From the cell containing the given text, extract its center point as [X, Y] coordinate. 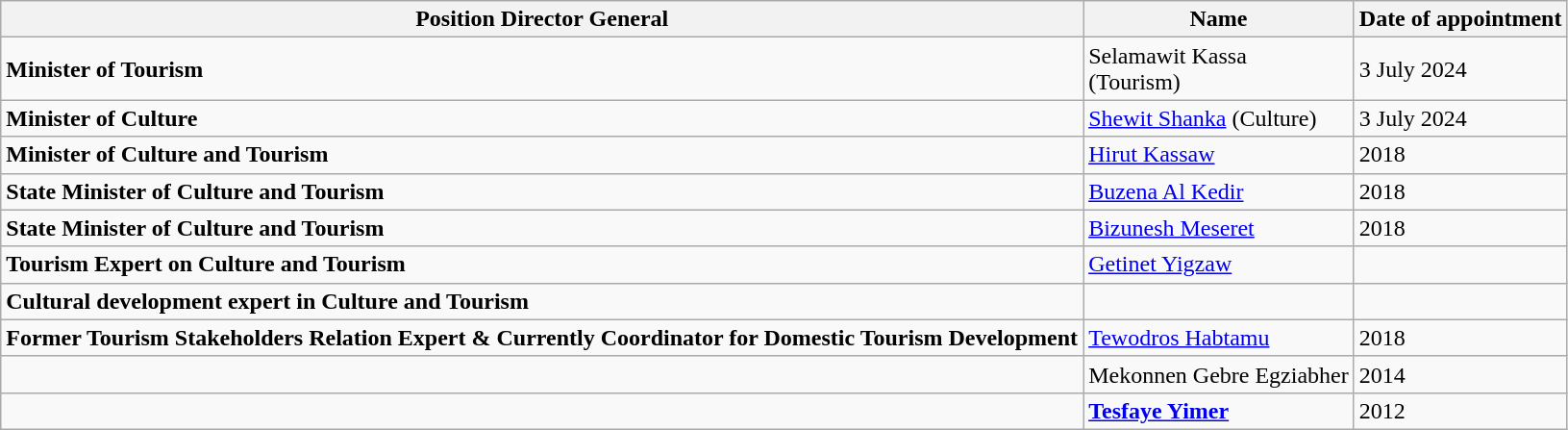
Getinet Yigzaw [1219, 265]
Cultural development expert in Culture and Tourism [542, 301]
Shewit Shanka (Culture) [1219, 118]
Hirut Kassaw [1219, 155]
Bizunesh Meseret [1219, 228]
Former Tourism Stakeholders Relation Expert & Currently Coordinator for Domestic Tourism Development [542, 338]
Name [1219, 19]
Tewodros Habtamu [1219, 338]
Position Director General [542, 19]
Minister of Culture [542, 118]
Selamawit Kassa(Tourism) [1219, 69]
Buzena Al Kedir [1219, 191]
2012 [1460, 411]
Minister of Tourism [542, 69]
Minister of Culture and Tourism [542, 155]
Date of appointment [1460, 19]
Mekonnen Gebre Egziabher [1219, 374]
Tourism Expert on Culture and Tourism [542, 265]
Tesfaye Yimer [1219, 411]
2014 [1460, 374]
